Locate the cell with the specified text and output its [X, Y] center coordinate. 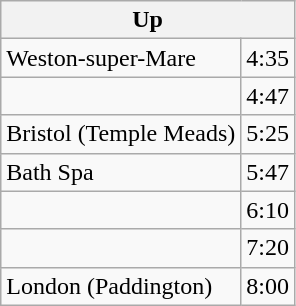
4:47 [268, 96]
5:47 [268, 172]
Weston-super-Mare [121, 58]
Bristol (Temple Meads) [121, 134]
6:10 [268, 210]
Bath Spa [121, 172]
London (Paddington) [121, 286]
4:35 [268, 58]
8:00 [268, 286]
Up [148, 20]
5:25 [268, 134]
7:20 [268, 248]
